Scan for the cell matching the given text and deliver its (X, Y) coordinate at center. 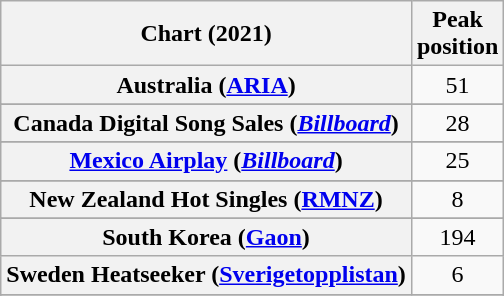
New Zealand Hot Singles (RMNZ) (206, 199)
Mexico Airplay (Billboard) (206, 161)
6 (457, 275)
Sweden Heatseeker (Sverigetopplistan) (206, 275)
Peakposition (457, 34)
51 (457, 85)
Australia (ARIA) (206, 85)
25 (457, 161)
8 (457, 199)
South Korea (Gaon) (206, 237)
28 (457, 123)
Chart (2021) (206, 34)
194 (457, 237)
Canada Digital Song Sales (Billboard) (206, 123)
